From the cell containing the given text, extract its center point as [x, y] coordinate. 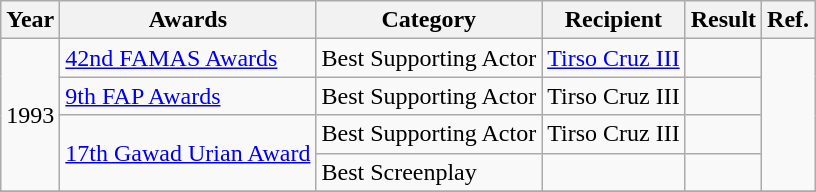
17th Gawad Urian Award [188, 153]
Awards [188, 20]
1993 [30, 115]
42nd FAMAS Awards [188, 58]
Recipient [614, 20]
Year [30, 20]
Ref. [788, 20]
Result [723, 20]
Category [429, 20]
Best Screenplay [429, 172]
9th FAP Awards [188, 96]
